Determine the [x, y] coordinate at the center of the cell enclosing the given text.  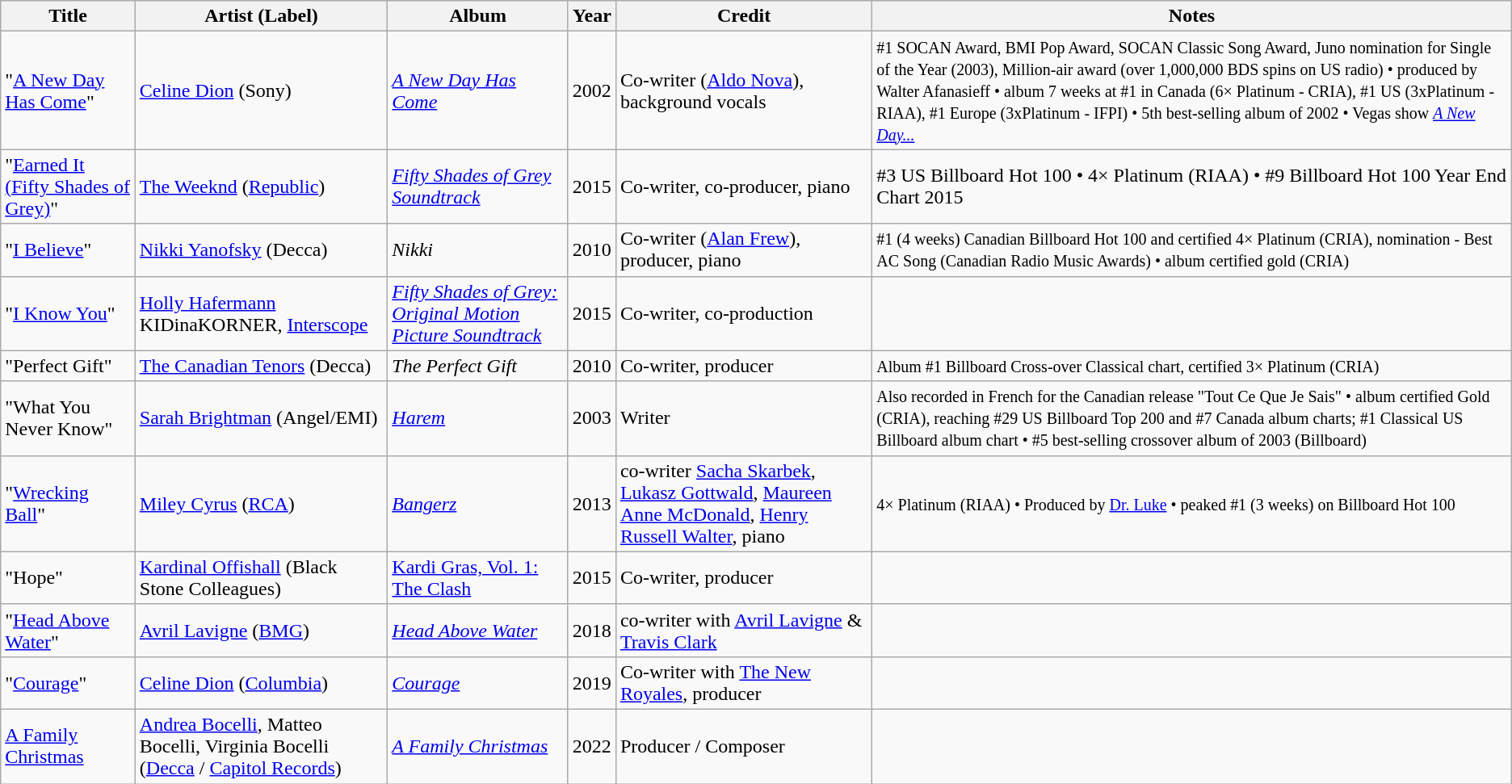
Sarah Brightman (Angel/EMI) [262, 418]
Co-writer (Alan Frew), producer, piano [743, 250]
Holly Hafermann KIDinaKORNER, Interscope [262, 313]
"Courage" [68, 683]
Artist (Label) [262, 16]
Producer / Composer [743, 746]
"Perfect Gift" [68, 366]
A New Day Has Come [478, 90]
Nikki Yanofsky (Decca) [262, 250]
"I Believe" [68, 250]
"I Know You" [68, 313]
"Head Above Water" [68, 630]
Notes [1192, 16]
Avril Lavigne (BMG) [262, 630]
Celine Dion (Columbia) [262, 683]
co-writer with Avril Lavigne & Travis Clark [743, 630]
2018 [591, 630]
Miley Cyrus (RCA) [262, 504]
Co-writer with The New Royales, producer [743, 683]
2002 [591, 90]
The Weeknd (Republic) [262, 187]
The Perfect Gift [478, 366]
2022 [591, 746]
Fifty Shades of Grey: Original Motion Picture Soundtrack [478, 313]
Credit [743, 16]
Co-writer, co-producer, piano [743, 187]
Album [478, 16]
"What You Never Know" [68, 418]
co-writer Sacha Skarbek, Lukasz Gottwald, Maureen Anne McDonald, Henry Russell Walter, piano [743, 504]
Harem [478, 418]
"Hope" [68, 578]
"Earned It (Fifty Shades of Grey)" [68, 187]
Kardinal Offishall (Black Stone Colleagues) [262, 578]
2013 [591, 504]
Andrea Bocelli, Matteo Bocelli, Virginia Bocelli (Decca / Capitol Records) [262, 746]
Writer [743, 418]
Fifty Shades of Grey Soundtrack [478, 187]
Nikki [478, 250]
Head Above Water [478, 630]
Celine Dion (Sony) [262, 90]
The Canadian Tenors (Decca) [262, 366]
4× Platinum (RIAA) • Produced by Dr. Luke • peaked #1 (3 weeks) on Billboard Hot 100 [1192, 504]
2003 [591, 418]
Kardi Gras, Vol. 1: The Clash [478, 578]
Year [591, 16]
Bangerz [478, 504]
Co-writer (Aldo Nova), background vocals [743, 90]
Title [68, 16]
Co-writer, co-production [743, 313]
2019 [591, 683]
Courage [478, 683]
#3 US Billboard Hot 100 • 4× Platinum (RIAA) • #9 Billboard Hot 100 Year End Chart 2015 [1192, 187]
"A New Day Has Come" [68, 90]
"Wrecking Ball" [68, 504]
Album #1 Billboard Cross-over Classical chart, certified 3× Platinum (CRIA) [1192, 366]
